Detect which cell encompasses the target text, then output its [X, Y] center coordinate. 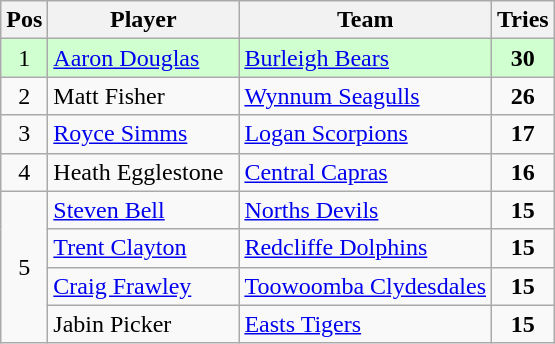
Burleigh Bears [366, 58]
Matt Fisher [144, 96]
Central Capras [366, 172]
4 [24, 172]
Craig Frawley [144, 286]
26 [524, 96]
Heath Egglestone [144, 172]
Redcliffe Dolphins [366, 248]
Aaron Douglas [144, 58]
Team [366, 20]
2 [24, 96]
17 [524, 134]
Norths Devils [366, 210]
3 [24, 134]
5 [24, 267]
Logan Scorpions [366, 134]
Tries [524, 20]
Toowoomba Clydesdales [366, 286]
16 [524, 172]
Jabin Picker [144, 324]
1 [24, 58]
Pos [24, 20]
Trent Clayton [144, 248]
Wynnum Seagulls [366, 96]
Easts Tigers [366, 324]
Royce Simms [144, 134]
Player [144, 20]
30 [524, 58]
Steven Bell [144, 210]
